Determine the (X, Y) coordinate at the center of the cell enclosing the given text.  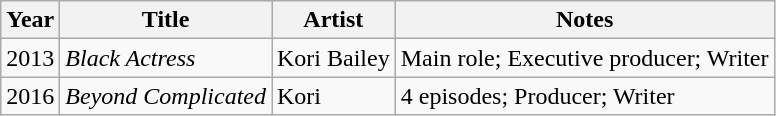
Black Actress (166, 58)
2013 (30, 58)
Notes (584, 20)
Year (30, 20)
Kori Bailey (334, 58)
Artist (334, 20)
Main role; Executive producer; Writer (584, 58)
Title (166, 20)
Kori (334, 96)
Beyond Complicated (166, 96)
4 episodes; Producer; Writer (584, 96)
2016 (30, 96)
